For the text-containing cell, return its midpoint in (x, y) coordinate format. 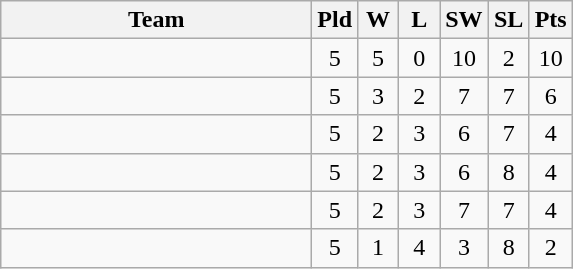
Team (156, 20)
SW (464, 20)
SL (508, 20)
0 (420, 58)
Pts (550, 20)
W (378, 20)
L (420, 20)
1 (378, 248)
Pld (335, 20)
